For the text-containing cell, return its midpoint in [x, y] coordinate format. 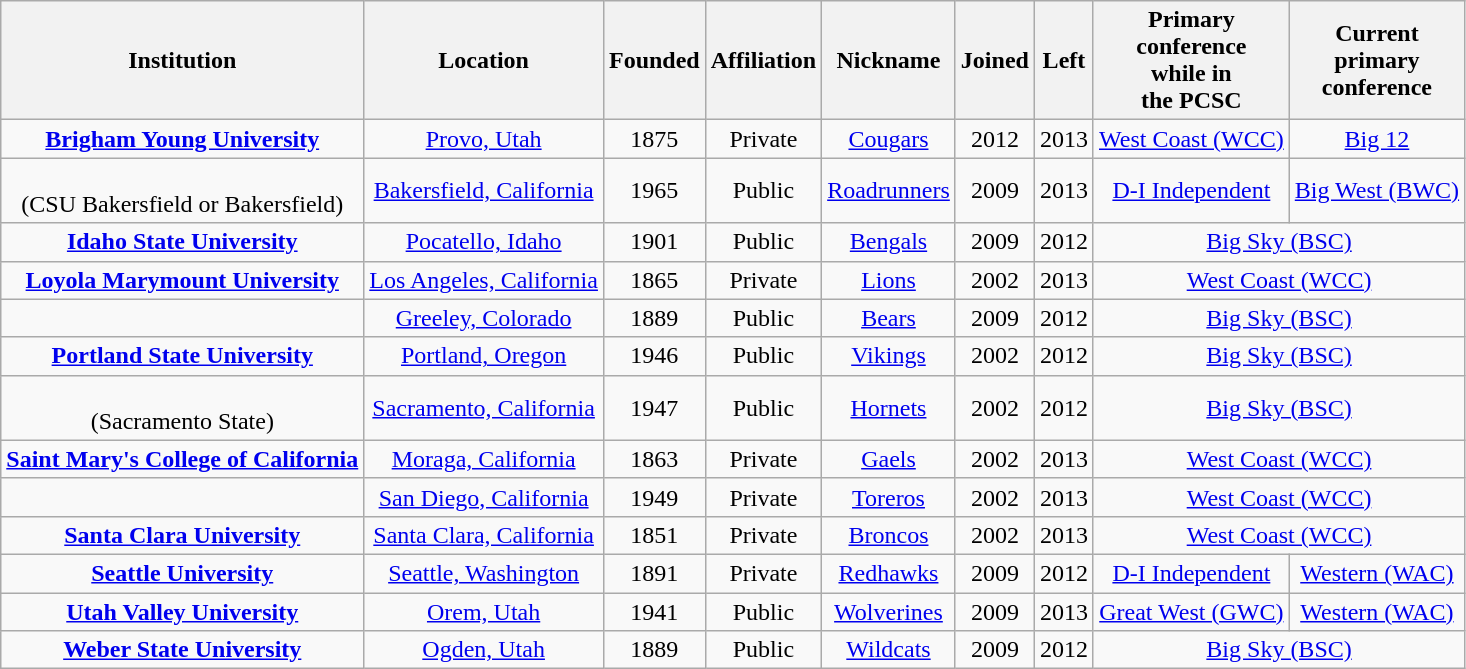
San Diego, California [484, 497]
Ogden, Utah [484, 650]
Roadrunners [889, 190]
Gaels [889, 459]
1965 [654, 190]
Location [484, 60]
Bears [889, 318]
Currentprimaryconference [1376, 60]
Big 12 [1376, 139]
Santa Clara University [182, 535]
1949 [654, 497]
Greeley, Colorado [484, 318]
1875 [654, 139]
Lions [889, 280]
Utah Valley University [182, 611]
Institution [182, 60]
Santa Clara, California [484, 535]
Brigham Young University [182, 139]
Wildcats [889, 650]
Nickname [889, 60]
1901 [654, 242]
Broncos [889, 535]
Orem, Utah [484, 611]
Los Angeles, California [484, 280]
Hornets [889, 408]
1941 [654, 611]
Vikings [889, 356]
Pocatello, Idaho [484, 242]
1946 [654, 356]
Cougars [889, 139]
Moraga, California [484, 459]
(CSU Bakersfield or Bakersfield) [182, 190]
Big West (BWC) [1376, 190]
Bengals [889, 242]
Toreros [889, 497]
Left [1064, 60]
Portland, Oregon [484, 356]
Portland State University [182, 356]
1947 [654, 408]
Seattle, Washington [484, 573]
Founded [654, 60]
Sacramento, California [484, 408]
Primaryconferencewhile inthe PCSC [1191, 60]
Affiliation [763, 60]
1863 [654, 459]
Saint Mary's College of California [182, 459]
Weber State University [182, 650]
Provo, Utah [484, 139]
Redhawks [889, 573]
Wolverines [889, 611]
Seattle University [182, 573]
Joined [994, 60]
1865 [654, 280]
1891 [654, 573]
(Sacramento State) [182, 408]
Bakersfield, California [484, 190]
1851 [654, 535]
Loyola Marymount University [182, 280]
Idaho State University [182, 242]
Great West (GWC) [1191, 611]
